Locate the cell with the specified text and output its (X, Y) center coordinate. 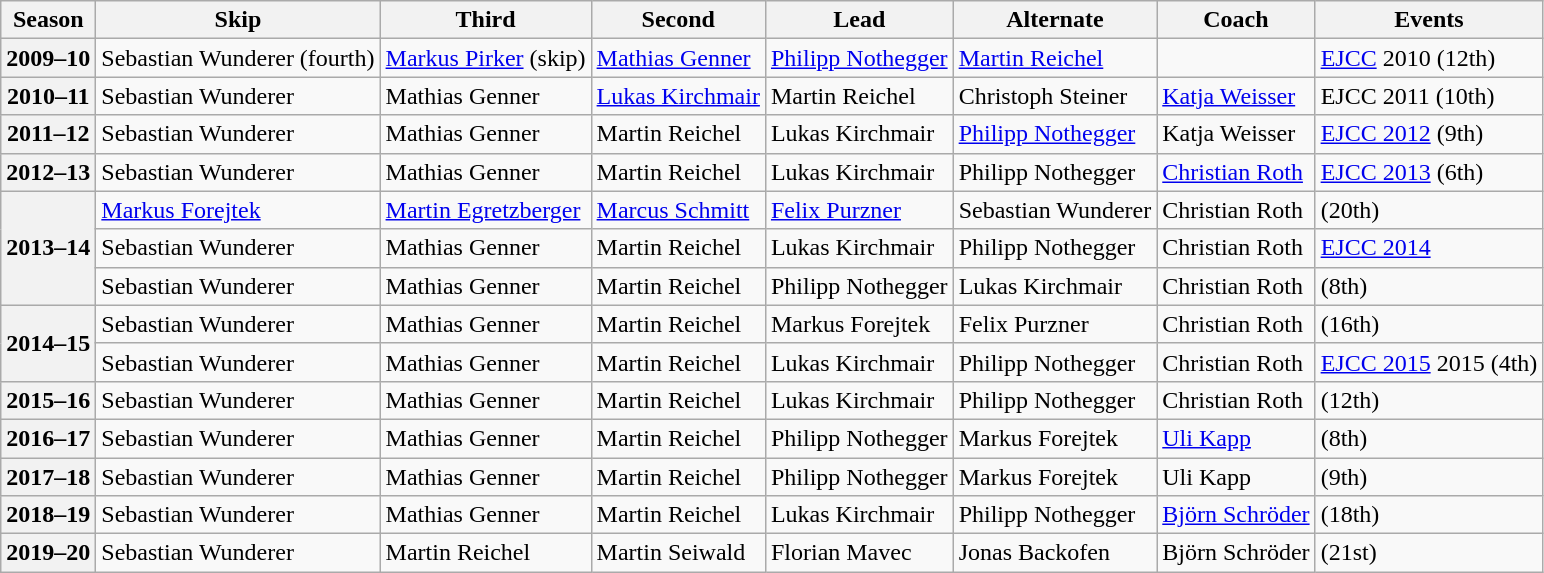
2019–20 (48, 553)
Third (486, 20)
Martin Seiwald (678, 553)
Second (678, 20)
EJCC 2012 (9th) (1429, 134)
Martin Egretzberger (486, 210)
(18th) (1429, 515)
2016–17 (48, 438)
2009–10 (48, 58)
(9th) (1429, 477)
2014–15 (48, 343)
Markus Pirker (skip) (486, 58)
2010–11 (48, 96)
(12th) (1429, 400)
2018–19 (48, 515)
EJCC 2015 2015 (4th) (1429, 362)
EJCC 2011 (10th) (1429, 96)
Jonas Backofen (1055, 553)
Lead (859, 20)
Sebastian Wunderer (fourth) (238, 58)
Events (1429, 20)
Coach (1236, 20)
EJCC 2010 (12th) (1429, 58)
Marcus Schmitt (678, 210)
(16th) (1429, 324)
Christoph Steiner (1055, 96)
EJCC 2014 (1429, 248)
2013–14 (48, 248)
2011–12 (48, 134)
2012–13 (48, 172)
2017–18 (48, 477)
Florian Mavec (859, 553)
(21st) (1429, 553)
2015–16 (48, 400)
EJCC 2013 (6th) (1429, 172)
Skip (238, 20)
Alternate (1055, 20)
Season (48, 20)
(20th) (1429, 210)
